Return (x, y) of the center of cell containing provided text 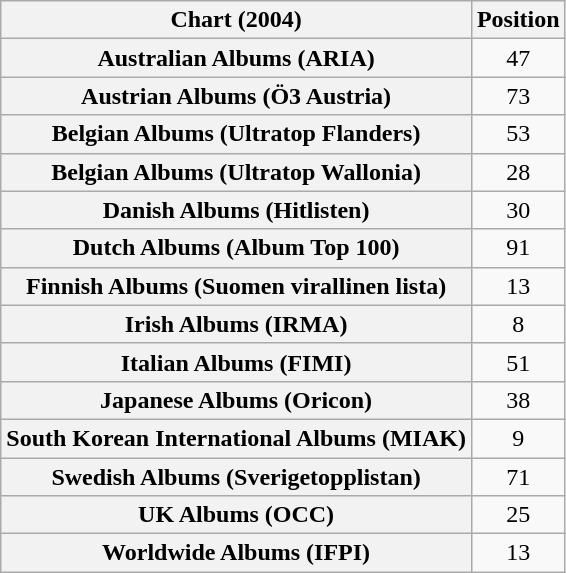
Danish Albums (Hitlisten) (236, 210)
UK Albums (OCC) (236, 515)
Japanese Albums (Oricon) (236, 400)
Chart (2004) (236, 20)
Belgian Albums (Ultratop Wallonia) (236, 172)
25 (518, 515)
91 (518, 248)
30 (518, 210)
Austrian Albums (Ö3 Austria) (236, 96)
Italian Albums (FIMI) (236, 362)
38 (518, 400)
Belgian Albums (Ultratop Flanders) (236, 134)
South Korean International Albums (MIAK) (236, 438)
Swedish Albums (Sverigetopplistan) (236, 477)
71 (518, 477)
Australian Albums (ARIA) (236, 58)
28 (518, 172)
73 (518, 96)
8 (518, 324)
47 (518, 58)
Worldwide Albums (IFPI) (236, 553)
Finnish Albums (Suomen virallinen lista) (236, 286)
53 (518, 134)
51 (518, 362)
Irish Albums (IRMA) (236, 324)
Position (518, 20)
9 (518, 438)
Dutch Albums (Album Top 100) (236, 248)
